Find where the given text appears and provide that cell's center as (X, Y) coordinate. 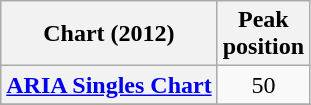
Chart (2012) (109, 34)
Peakposition (263, 34)
ARIA Singles Chart (109, 85)
50 (263, 85)
